Determine the [x, y] coordinate at the center of the cell enclosing the given text.  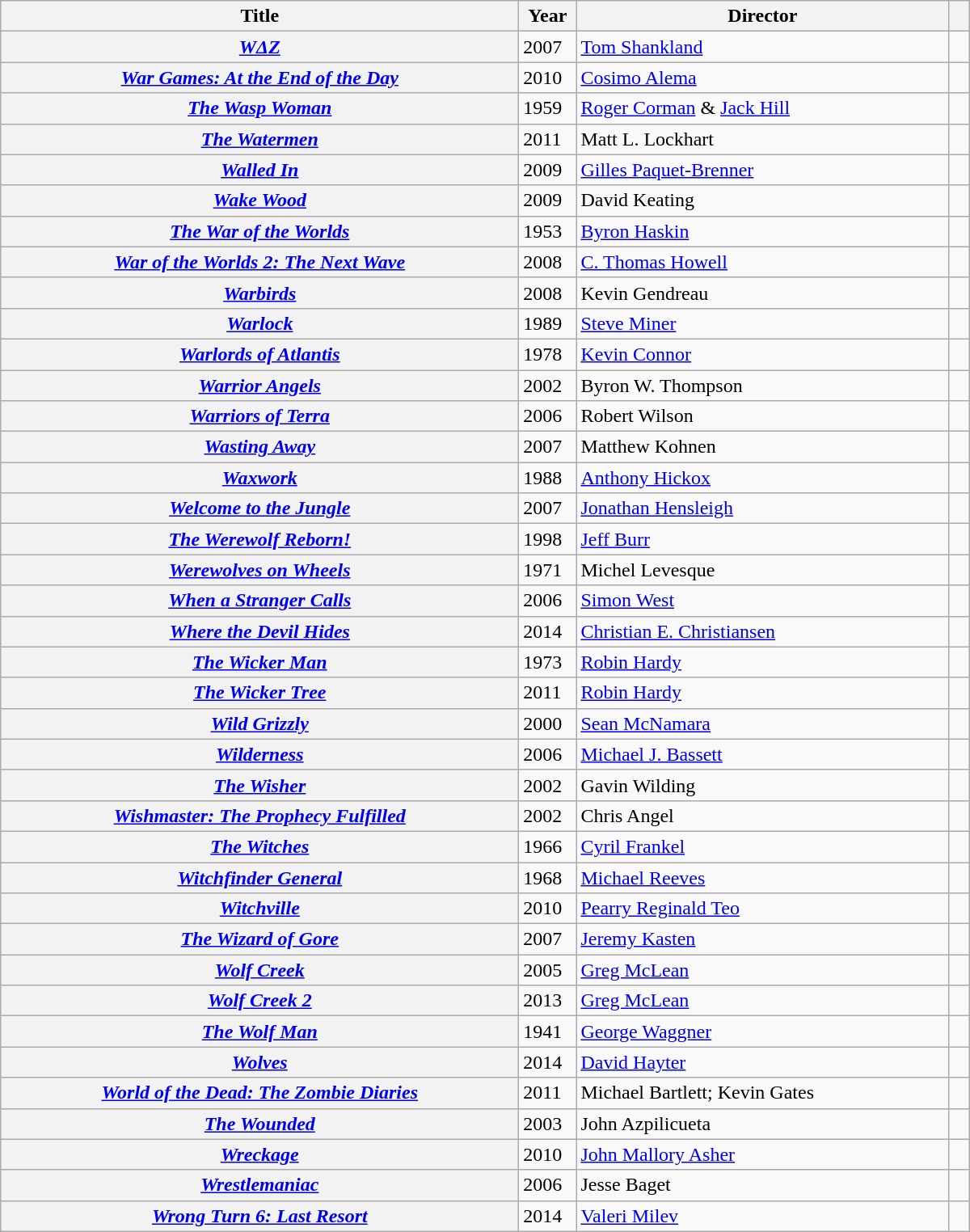
Warlords of Atlantis [260, 354]
Michael Bartlett; Kevin Gates [763, 1093]
David Hayter [763, 1062]
Witchfinder General [260, 877]
Matt L. Lockhart [763, 139]
Welcome to the Jungle [260, 508]
Christian E. Christiansen [763, 631]
2013 [548, 1001]
The Watermen [260, 139]
Robert Wilson [763, 416]
1998 [548, 539]
John Mallory Asher [763, 1154]
Wrong Turn 6: Last Resort [260, 1216]
Gavin Wilding [763, 785]
John Azpilicueta [763, 1124]
The Wounded [260, 1124]
1968 [548, 877]
Warriors of Terra [260, 416]
George Waggner [763, 1032]
The Witches [260, 846]
War of the Worlds 2: The Next Wave [260, 262]
The Wasp Woman [260, 108]
The Werewolf Reborn! [260, 539]
Gilles Paquet-Brenner [763, 170]
War Games: At the End of the Day [260, 78]
Wrestlemaniac [260, 1185]
Michael J. Bassett [763, 754]
1971 [548, 570]
Where the Devil Hides [260, 631]
1953 [548, 231]
Wreckage [260, 1154]
Wolves [260, 1062]
C. Thomas Howell [763, 262]
The Wizard of Gore [260, 939]
Cyril Frankel [763, 846]
1978 [548, 354]
Wishmaster: The Prophecy Fulfilled [260, 816]
Steve Miner [763, 323]
Wolf Creek 2 [260, 1001]
The Wicker Tree [260, 693]
Waxwork [260, 478]
Warlock [260, 323]
1973 [548, 662]
1959 [548, 108]
Warbirds [260, 293]
Jesse Baget [763, 1185]
Jeff Burr [763, 539]
1941 [548, 1032]
The Wisher [260, 785]
When a Stranger Calls [260, 601]
2003 [548, 1124]
Kevin Connor [763, 354]
Byron Haskin [763, 231]
1988 [548, 478]
Director [763, 16]
Sean McNamara [763, 724]
Werewolves on Wheels [260, 570]
Simon West [763, 601]
David Keating [763, 200]
1989 [548, 323]
Wasting Away [260, 447]
2000 [548, 724]
Michael Reeves [763, 877]
Anthony Hickox [763, 478]
2005 [548, 970]
Year [548, 16]
Witchville [260, 909]
Title [260, 16]
The Wicker Man [260, 662]
Jeremy Kasten [763, 939]
The Wolf Man [260, 1032]
World of the Dead: The Zombie Diaries [260, 1093]
Wolf Creek [260, 970]
The War of the Worlds [260, 231]
Pearry Reginald Teo [763, 909]
Walled In [260, 170]
Cosimo Alema [763, 78]
Wake Wood [260, 200]
Valeri Milev [763, 1216]
Roger Corman & Jack Hill [763, 108]
Michel Levesque [763, 570]
Matthew Kohnen [763, 447]
Warrior Angels [260, 386]
Tom Shankland [763, 47]
Byron W. Thompson [763, 386]
Chris Angel [763, 816]
Wilderness [260, 754]
WΔZ [260, 47]
Jonathan Hensleigh [763, 508]
1966 [548, 846]
Wild Grizzly [260, 724]
Kevin Gendreau [763, 293]
